Scan for the cell matching the given text and deliver its [X, Y] coordinate at center. 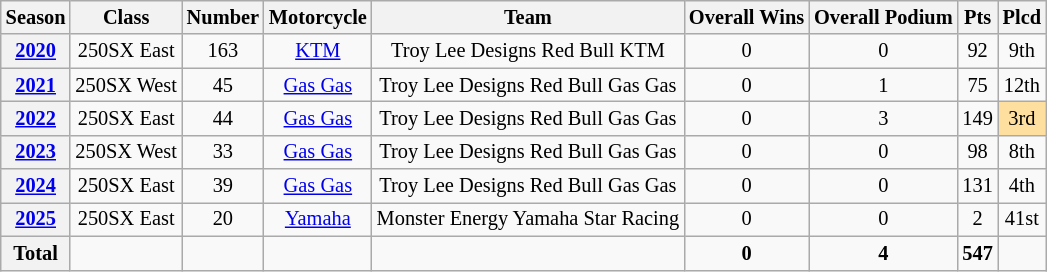
2024 [36, 186]
4th [1022, 186]
3 [883, 118]
45 [223, 85]
Monster Energy Yamaha Star Racing [528, 219]
Yamaha [318, 219]
Total [36, 253]
Pts [977, 17]
2023 [36, 152]
Plcd [1022, 17]
92 [977, 51]
75 [977, 85]
4 [883, 253]
KTM [318, 51]
Number [223, 17]
Class [126, 17]
1 [883, 85]
Season [36, 17]
2025 [36, 219]
41st [1022, 219]
2 [977, 219]
2022 [36, 118]
44 [223, 118]
Team [528, 17]
2020 [36, 51]
131 [977, 186]
163 [223, 51]
33 [223, 152]
9th [1022, 51]
3rd [1022, 118]
39 [223, 186]
Overall Wins [746, 17]
Troy Lee Designs Red Bull KTM [528, 51]
149 [977, 118]
547 [977, 253]
12th [1022, 85]
20 [223, 219]
98 [977, 152]
2021 [36, 85]
Motorcycle [318, 17]
Overall Podium [883, 17]
8th [1022, 152]
